Pinpoint the cell where the given text exists, returning its [x, y] midpoint coordinate. 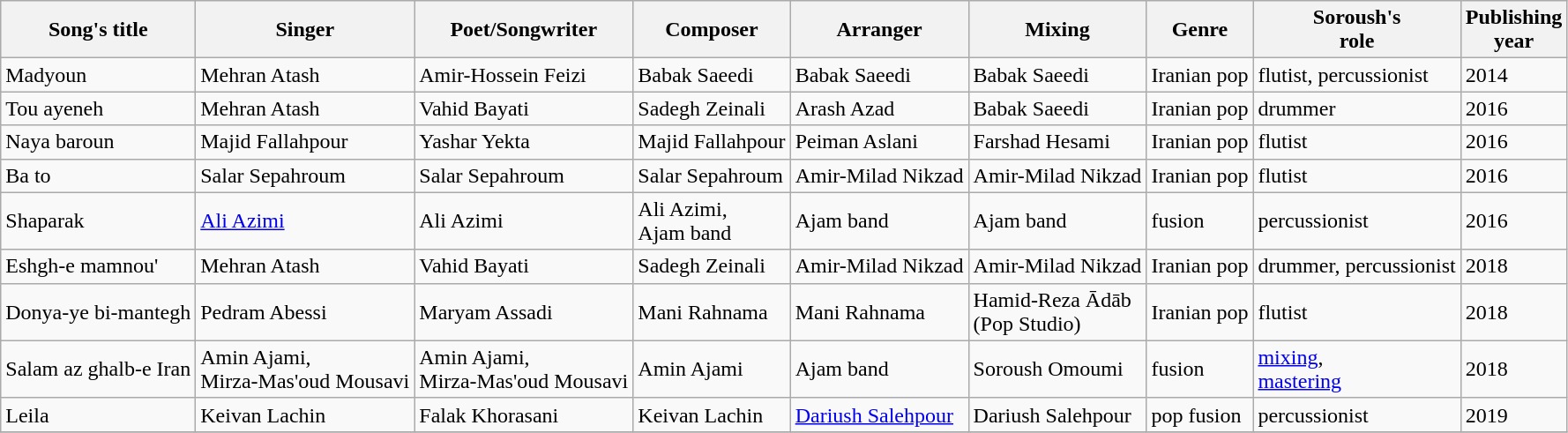
Salam az ghalb-e Iran [99, 369]
Peiman Aslani [879, 142]
Madyoun [99, 75]
drummer, percussionist [1356, 266]
flutist, percussionist [1356, 75]
Genre [1199, 30]
Publishingyear [1513, 30]
Amir-Hossein Feizi [524, 75]
Arash Azad [879, 108]
Ali Azimi,Ajam band [712, 220]
Composer [712, 30]
Donya-ye bi-mantegh [99, 312]
Arranger [879, 30]
Hamid-Reza Ādāb(Pop Studio) [1057, 312]
Maryam Assadi [524, 312]
Farshad Hesami [1057, 142]
Soroush Omoumi [1057, 369]
Amin Ajami [712, 369]
Tou ayeneh [99, 108]
Leila [99, 414]
Mixing [1057, 30]
Ba to [99, 175]
Singer [305, 30]
Yashar Yekta [524, 142]
Falak Khorasani [524, 414]
Soroush'srole [1356, 30]
Pedram Abessi [305, 312]
2019 [1513, 414]
mixing,mastering [1356, 369]
Naya baroun [99, 142]
drummer [1356, 108]
2014 [1513, 75]
Shaparak [99, 220]
Poet/Songwriter [524, 30]
Eshgh-e mamnou' [99, 266]
Song's title [99, 30]
pop fusion [1199, 414]
